From the cell containing the given text, extract its center point as (x, y) coordinate. 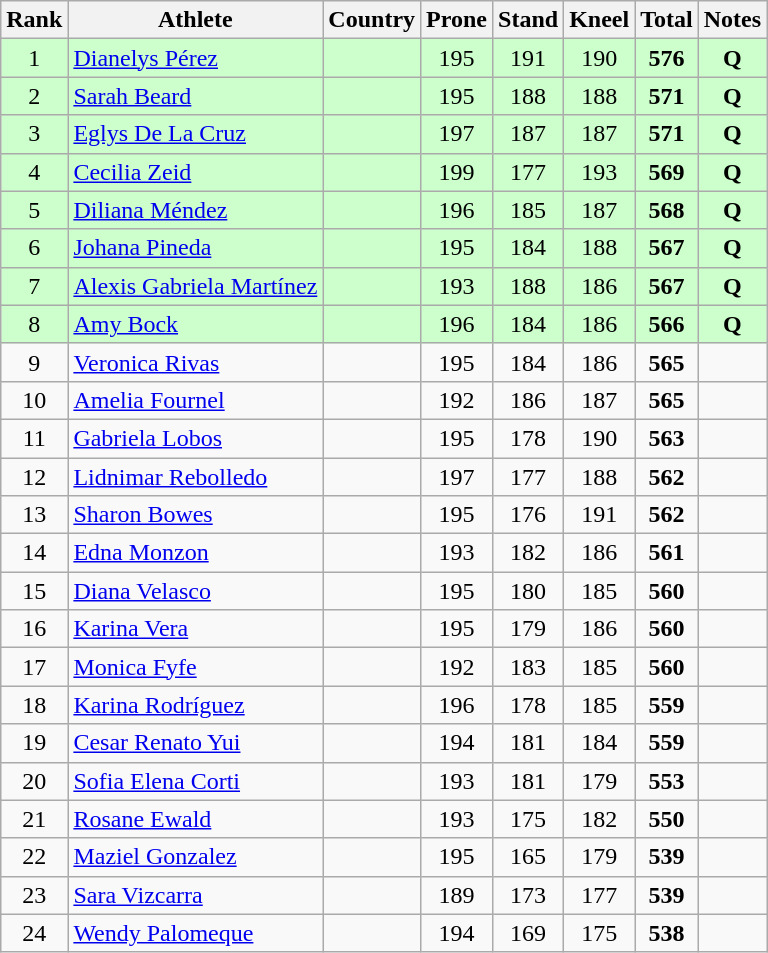
Country (372, 20)
189 (457, 895)
553 (667, 781)
550 (667, 819)
169 (528, 933)
Veronica Rivas (196, 362)
Stand (528, 20)
568 (667, 210)
Sofia Elena Corti (196, 781)
Total (667, 20)
176 (528, 515)
8 (34, 324)
19 (34, 743)
561 (667, 553)
538 (667, 933)
Monica Fyfe (196, 667)
Wendy Palomeque (196, 933)
6 (34, 248)
5 (34, 210)
22 (34, 857)
Karina Vera (196, 629)
Prone (457, 20)
13 (34, 515)
12 (34, 477)
569 (667, 172)
Diana Velasco (196, 591)
Sarah Beard (196, 96)
3 (34, 134)
2 (34, 96)
576 (667, 58)
9 (34, 362)
Cesar Renato Yui (196, 743)
183 (528, 667)
563 (667, 438)
21 (34, 819)
Edna Monzon (196, 553)
566 (667, 324)
Eglys De La Cruz (196, 134)
Athlete (196, 20)
Kneel (600, 20)
Gabriela Lobos (196, 438)
16 (34, 629)
Karina Rodríguez (196, 705)
18 (34, 705)
Rosane Ewald (196, 819)
4 (34, 172)
165 (528, 857)
20 (34, 781)
Amelia Fournel (196, 400)
10 (34, 400)
Maziel Gonzalez (196, 857)
Cecilia Zeid (196, 172)
173 (528, 895)
1 (34, 58)
Johana Pineda (196, 248)
17 (34, 667)
Sara Vizcarra (196, 895)
14 (34, 553)
Dianelys Pérez (196, 58)
Amy Bock (196, 324)
Rank (34, 20)
11 (34, 438)
180 (528, 591)
15 (34, 591)
23 (34, 895)
Notes (732, 20)
Diliana Méndez (196, 210)
199 (457, 172)
Lidnimar Rebolledo (196, 477)
Alexis Gabriela Martínez (196, 286)
24 (34, 933)
7 (34, 286)
Sharon Bowes (196, 515)
